Find where the given text appears and provide that cell's center as [x, y] coordinate. 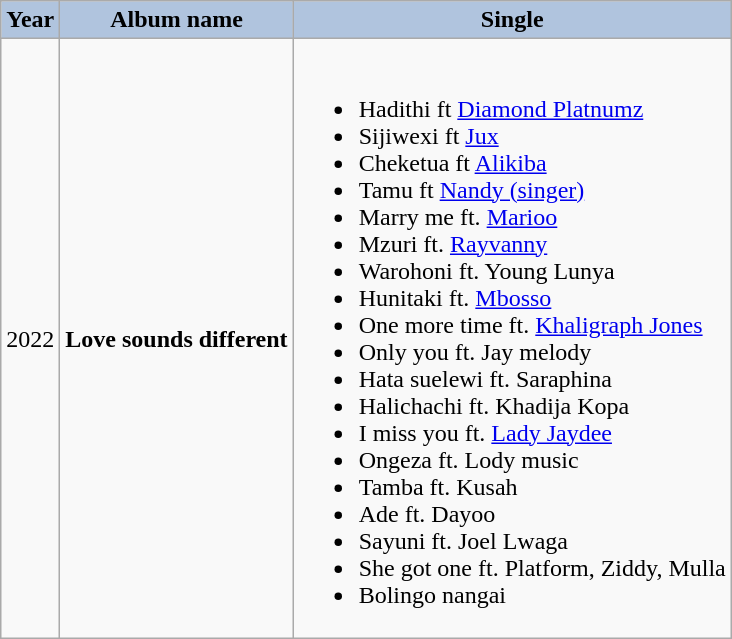
Single [512, 20]
Love sounds different [176, 338]
Album name [176, 20]
Year [30, 20]
2022 [30, 338]
